Return (x, y) of the center of cell containing provided text 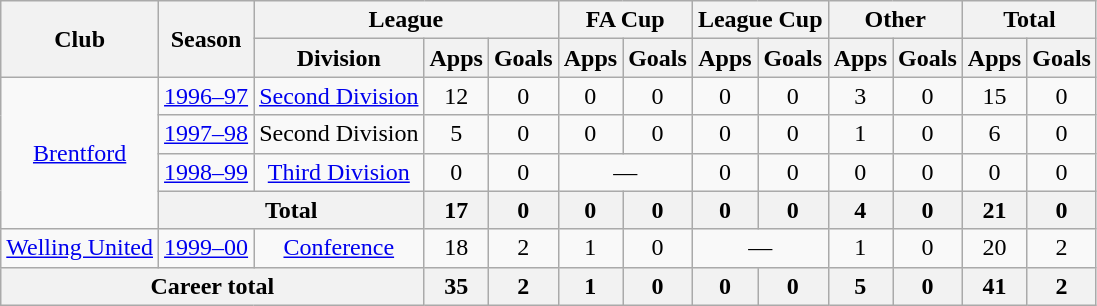
Third Division (339, 172)
41 (994, 286)
League Cup (760, 20)
Brentford (80, 153)
Conference (339, 248)
FA Cup (625, 20)
3 (860, 96)
4 (860, 210)
Division (339, 58)
12 (456, 96)
Career total (212, 286)
1997–98 (206, 134)
6 (994, 134)
League (406, 20)
Other (895, 20)
17 (456, 210)
1996–97 (206, 96)
1998–99 (206, 172)
35 (456, 286)
15 (994, 96)
18 (456, 248)
Season (206, 39)
21 (994, 210)
20 (994, 248)
Club (80, 39)
1999–00 (206, 248)
Welling United (80, 248)
